Return [x, y] of the center of cell containing provided text 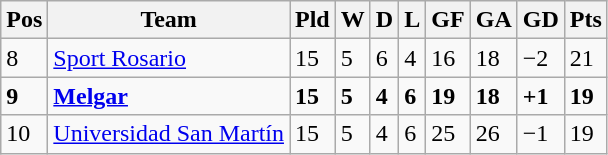
21 [586, 58]
9 [24, 96]
25 [448, 134]
Pos [24, 20]
−1 [540, 134]
26 [494, 134]
Universidad San Martín [169, 134]
Team [169, 20]
Sport Rosario [169, 58]
Melgar [169, 96]
8 [24, 58]
10 [24, 134]
L [412, 20]
16 [448, 58]
GA [494, 20]
GF [448, 20]
D [384, 20]
GD [540, 20]
−2 [540, 58]
Pts [586, 20]
Pld [313, 20]
W [352, 20]
+1 [540, 96]
